From the cell containing the given text, extract its center point as [x, y] coordinate. 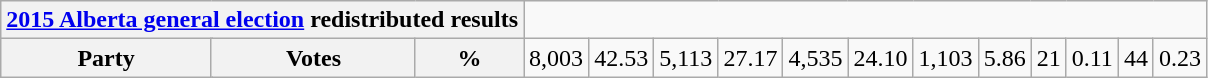
5,113 [686, 58]
0.23 [1180, 58]
27.17 [750, 58]
44 [1136, 58]
8,003 [556, 58]
5.86 [1004, 58]
2015 Alberta general election redistributed results [262, 20]
0.11 [1092, 58]
Party [106, 58]
24.10 [880, 58]
42.53 [622, 58]
4,535 [816, 58]
% [469, 58]
Votes [313, 58]
1,103 [946, 58]
21 [1048, 58]
